Scan for the cell matching the given text and deliver its [x, y] coordinate at center. 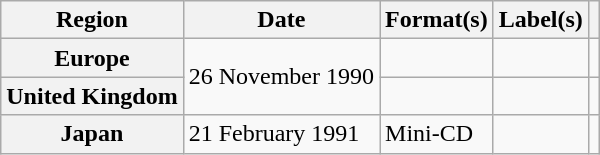
Japan [92, 134]
21 February 1991 [281, 134]
Region [92, 20]
26 November 1990 [281, 77]
Europe [92, 58]
Mini-CD [437, 134]
Label(s) [540, 20]
Format(s) [437, 20]
United Kingdom [92, 96]
Date [281, 20]
